Pinpoint the cell where the given text exists, returning its [x, y] midpoint coordinate. 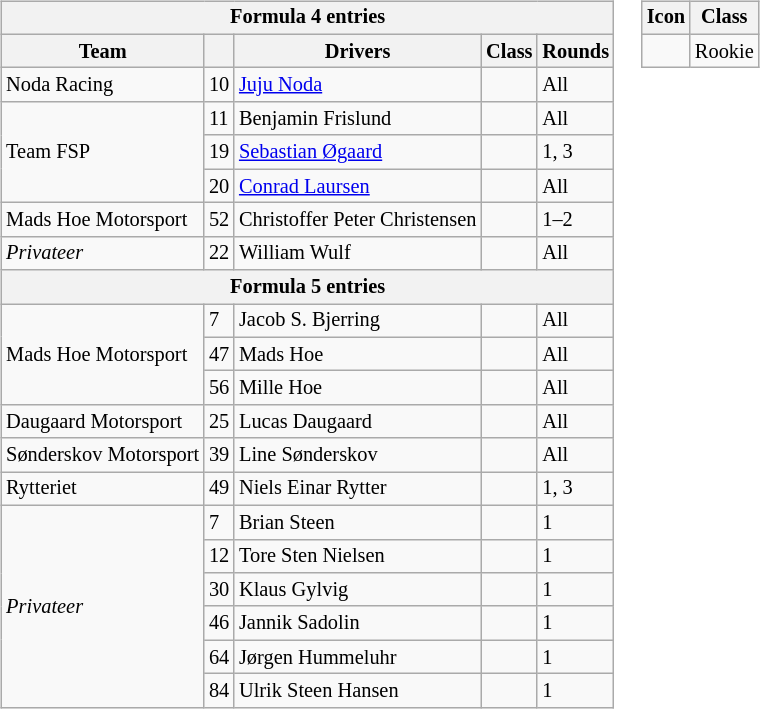
Klaus Gylvig [358, 590]
Tore Sten Nielsen [358, 556]
20 [219, 186]
1–2 [576, 220]
22 [219, 253]
Rounds [576, 51]
Sebastian Øgaard [358, 152]
Sønderskov Motorsport [102, 455]
10 [219, 85]
Jacob S. Bjerring [358, 321]
Mads Hoe [358, 354]
Icon [666, 18]
30 [219, 590]
Jannik Sadolin [358, 623]
Noda Racing [102, 85]
Team [102, 51]
84 [219, 691]
Niels Einar Rytter [358, 489]
47 [219, 354]
46 [219, 623]
Christoffer Peter Christensen [358, 220]
11 [219, 119]
Rookie [724, 51]
Ulrik Steen Hansen [358, 691]
Line Sønderskov [358, 455]
Drivers [358, 51]
Formula 4 entries [308, 18]
52 [219, 220]
Rytteriet [102, 489]
Brian Steen [358, 522]
49 [219, 489]
25 [219, 422]
Team FSP [102, 152]
Lucas Daugaard [358, 422]
Juju Noda [358, 85]
12 [219, 556]
64 [219, 657]
Daugaard Motorsport [102, 422]
Benjamin Frislund [358, 119]
Formula 5 entries [308, 287]
Conrad Laursen [358, 186]
William Wulf [358, 253]
19 [219, 152]
Mille Hoe [358, 388]
56 [219, 388]
39 [219, 455]
Jørgen Hummeluhr [358, 657]
